Provide the [x, y] coordinate of the cell's center where the given text is located.  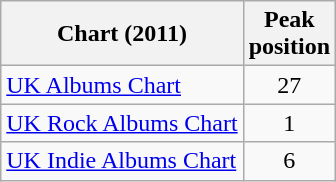
UK Rock Albums Chart [122, 123]
Chart (2011) [122, 34]
6 [289, 161]
Peakposition [289, 34]
27 [289, 85]
1 [289, 123]
UK Indie Albums Chart [122, 161]
UK Albums Chart [122, 85]
